Capture the cell that displays the provided text and extract its [X, Y] central coordinate. 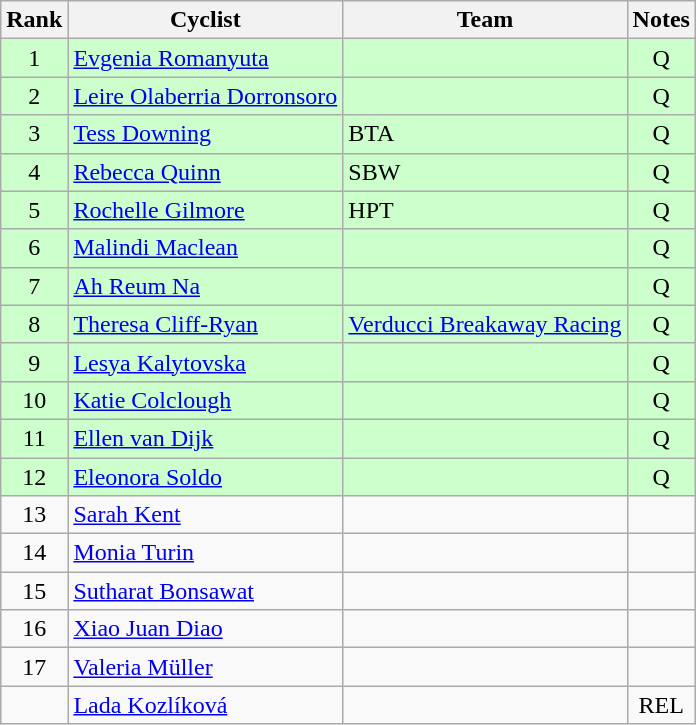
9 [34, 362]
Cyclist [206, 20]
12 [34, 477]
Ellen van Dijk [206, 438]
3 [34, 134]
1 [34, 58]
5 [34, 210]
Xiao Juan Diao [206, 629]
Lada Kozlíková [206, 705]
BTA [485, 134]
REL [661, 705]
14 [34, 553]
16 [34, 629]
Rank [34, 20]
Team [485, 20]
Tess Downing [206, 134]
15 [34, 591]
7 [34, 286]
HPT [485, 210]
6 [34, 248]
Theresa Cliff-Ryan [206, 324]
Valeria Müller [206, 667]
SBW [485, 172]
13 [34, 515]
2 [34, 96]
Monia Turin [206, 553]
10 [34, 400]
Sutharat Bonsawat [206, 591]
Rebecca Quinn [206, 172]
Ah Reum Na [206, 286]
4 [34, 172]
Katie Colclough [206, 400]
Notes [661, 20]
Evgenia Romanyuta [206, 58]
11 [34, 438]
Lesya Kalytovska [206, 362]
Leire Olaberria Dorronsoro [206, 96]
Verducci Breakaway Racing [485, 324]
Sarah Kent [206, 515]
17 [34, 667]
8 [34, 324]
Rochelle Gilmore [206, 210]
Eleonora Soldo [206, 477]
Malindi Maclean [206, 248]
